Scan for the cell matching the given text and deliver its [x, y] coordinate at center. 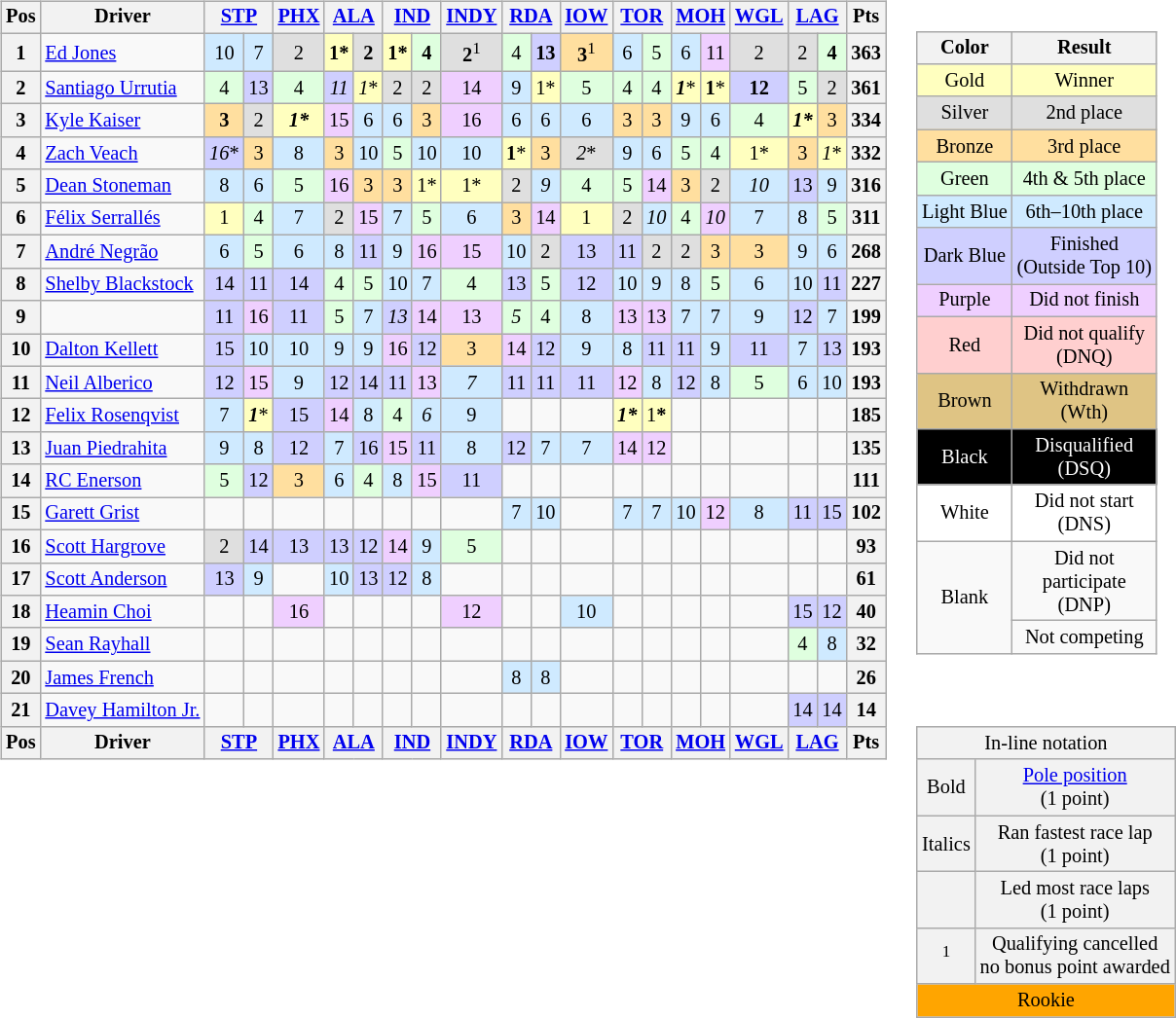
Not competing [1084, 637]
26 [866, 677]
Garett Grist [123, 514]
Black [964, 457]
Scott Anderson [123, 579]
Blank [964, 598]
Finished(Outside Top 10) [1084, 256]
361 [866, 88]
16* [224, 154]
Davey Hamilton Jr. [123, 710]
Neil Alberico [123, 382]
Did not qualify(DNQ) [1084, 345]
Color [964, 48]
31 [586, 53]
Bronze [964, 146]
Silver [964, 113]
Ran fastest race lap(1 point) [1075, 844]
135 [866, 448]
Withdrawn(Wth) [1084, 401]
Italics [946, 844]
Rookie [1046, 1000]
Scott Hargrove [123, 546]
111 [866, 481]
93 [866, 546]
Light Blue [964, 211]
Pole position(1 point) [1075, 787]
Qualifying cancelledno bonus point awarded [1075, 956]
311 [866, 219]
2* [586, 154]
Sean Rayhall [123, 644]
In-line notation [1046, 744]
32 [866, 644]
Santiago Urrutia [123, 88]
Bold [946, 787]
Juan Piedrahita [123, 448]
James French [123, 677]
Green [964, 179]
Red [964, 345]
Kyle Kaiser [123, 121]
Heamin Choi [123, 612]
White [964, 513]
40 [866, 612]
332 [866, 154]
199 [866, 317]
Led most race laps(1 point) [1075, 900]
RC Enerson [123, 481]
20 [20, 677]
316 [866, 186]
Dark Blue [964, 256]
Disqualified(DSQ) [1084, 457]
André Negrão [123, 252]
2nd place [1084, 113]
Félix Serrallés [123, 219]
Did notparticipate(DNP) [1084, 581]
19 [20, 644]
Did not start(DNS) [1084, 513]
6th–10th place [1084, 211]
Purple [964, 301]
Result [1084, 48]
17 [20, 579]
102 [866, 514]
Zach Veach [123, 154]
227 [866, 284]
Dean Stoneman [123, 186]
4th & 5th place [1084, 179]
Gold [964, 81]
268 [866, 252]
Shelby Blackstock [123, 284]
363 [866, 53]
334 [866, 121]
Dalton Kellett [123, 349]
Brown [964, 401]
185 [866, 416]
Felix Rosenqvist [123, 416]
Winner [1084, 81]
18 [20, 612]
Ed Jones [123, 53]
3rd place [1084, 146]
61 [866, 579]
Did not finish [1084, 301]
